Return (x, y) of the center of cell containing provided text 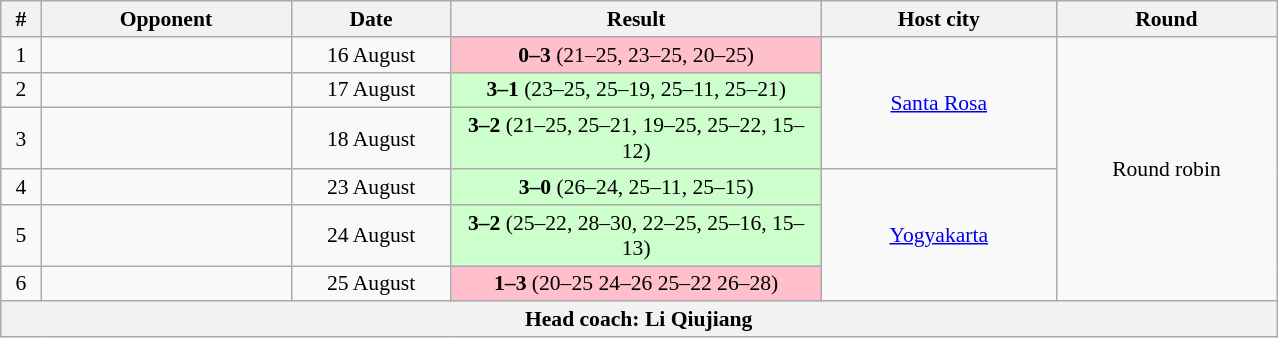
Round (1166, 19)
16 August (371, 55)
25 August (371, 284)
6 (21, 284)
# (21, 19)
5 (21, 236)
3–1 (23–25, 25–19, 25–11, 25–21) (636, 90)
17 August (371, 90)
24 August (371, 236)
3 (21, 138)
Date (371, 19)
23 August (371, 187)
1 (21, 55)
Host city (938, 19)
Result (636, 19)
4 (21, 187)
1–3 (20–25 24–26 25–22 26–28) (636, 284)
Santa Rosa (938, 103)
3–0 (26–24, 25–11, 25–15) (636, 187)
2 (21, 90)
Head coach: Li Qiujiang (639, 320)
Yogyakarta (938, 235)
Round robin (1166, 170)
0–3 (21–25, 23–25, 20–25) (636, 55)
Opponent (166, 19)
18 August (371, 138)
3–2 (21–25, 25–21, 19–25, 25–22, 15–12) (636, 138)
3–2 (25–22, 28–30, 22–25, 25–16, 15–13) (636, 236)
